Detect which cell encompasses the target text, then output its [X, Y] center coordinate. 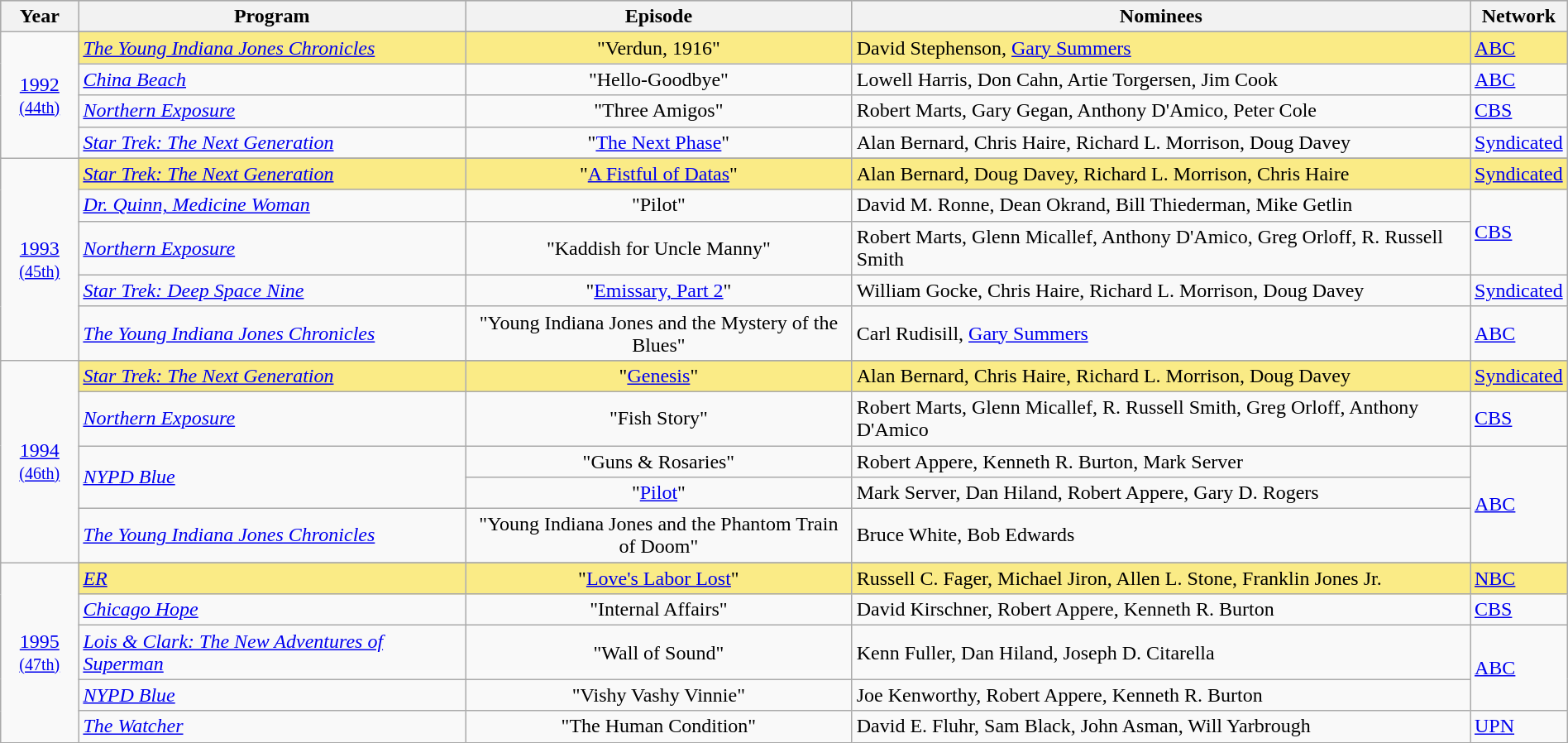
"Emissary, Part 2" [659, 290]
"Verdun, 1916" [659, 48]
1992(44th) [40, 95]
Robert Appere, Kenneth R. Burton, Mark Server [1161, 461]
Mark Server, Dan Hiland, Robert Appere, Gary D. Rogers [1161, 493]
ER [272, 578]
David E. Fluhr, Sam Black, John Asman, Will Yarbrough [1161, 726]
NBC [1519, 578]
David Kirschner, Robert Appere, Kenneth R. Burton [1161, 610]
Dr. Quinn, Medicine Woman [272, 205]
"Young Indiana Jones and the Phantom Train of Doom" [659, 536]
Alan Bernard, Doug Davey, Richard L. Morrison, Chris Haire [1161, 174]
"Vishy Vashy Vinnie" [659, 695]
1993(45th) [40, 259]
Year [40, 17]
"Genesis" [659, 376]
Robert Marts, Glenn Micallef, R. Russell Smith, Greg Orloff, Anthony D'Amico [1161, 419]
Joe Kenworthy, Robert Appere, Kenneth R. Burton [1161, 695]
David Stephenson, Gary Summers [1161, 48]
Chicago Hope [272, 610]
"The Next Phase" [659, 142]
1995(47th) [40, 652]
China Beach [272, 79]
"The Human Condition" [659, 726]
Program [272, 17]
"Fish Story" [659, 419]
Network [1519, 17]
Robert Marts, Gary Gegan, Anthony D'Amico, Peter Cole [1161, 111]
"Three Amigos" [659, 111]
The Watcher [272, 726]
Robert Marts, Glenn Micallef, Anthony D'Amico, Greg Orloff, R. Russell Smith [1161, 248]
William Gocke, Chris Haire, Richard L. Morrison, Doug Davey [1161, 290]
"Guns & Rosaries" [659, 461]
"Hello-Goodbye" [659, 79]
Nominees [1161, 17]
Lowell Harris, Don Cahn, Artie Torgersen, Jim Cook [1161, 79]
Carl Rudisill, Gary Summers [1161, 333]
Episode [659, 17]
"Young Indiana Jones and the Mystery of the Blues" [659, 333]
Bruce White, Bob Edwards [1161, 536]
David M. Ronne, Dean Okrand, Bill Thiederman, Mike Getlin [1161, 205]
"Wall of Sound" [659, 652]
"Love's Labor Lost" [659, 578]
"Kaddish for Uncle Manny" [659, 248]
Lois & Clark: The New Adventures of Superman [272, 652]
Kenn Fuller, Dan Hiland, Joseph D. Citarella [1161, 652]
"A Fistful of Datas" [659, 174]
1994(46th) [40, 461]
"Internal Affairs" [659, 610]
Russell C. Fager, Michael Jiron, Allen L. Stone, Franklin Jones Jr. [1161, 578]
Star Trek: Deep Space Nine [272, 290]
UPN [1519, 726]
